Capture the cell that displays the provided text and extract its [X, Y] central coordinate. 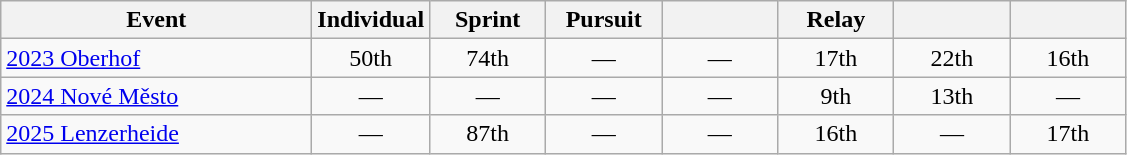
74th [488, 58]
2023 Oberhof [156, 58]
Individual [371, 20]
2024 Nové Město [156, 96]
22th [952, 58]
87th [488, 134]
Pursuit [604, 20]
50th [371, 58]
2025 Lenzerheide [156, 134]
Relay [836, 20]
9th [836, 96]
13th [952, 96]
Sprint [488, 20]
Event [156, 20]
